Return [x, y] of the center of cell containing provided text 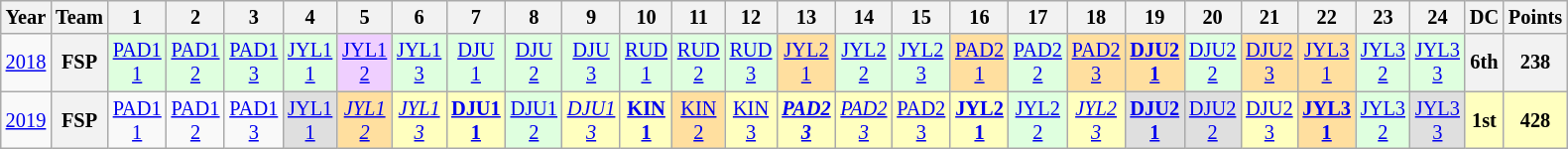
14 [865, 17]
6th [1484, 63]
9 [591, 17]
KIN3 [752, 120]
KIN2 [698, 120]
4 [309, 17]
1st [1484, 120]
RUD3 [752, 63]
DJU12 [534, 120]
6 [419, 17]
16 [980, 17]
18 [1097, 17]
PAD21 [980, 63]
2019 [26, 120]
RUD1 [647, 63]
Points [1535, 17]
22 [1327, 17]
238 [1535, 63]
15 [920, 17]
Year [26, 17]
DJU1 [476, 63]
428 [1535, 120]
11 [698, 17]
DJU3 [591, 63]
2 [196, 17]
Team [79, 17]
RUD2 [698, 63]
PAD22 [1037, 63]
10 [647, 17]
3 [254, 17]
7 [476, 17]
DJU13 [591, 120]
13 [805, 17]
2018 [26, 63]
DJU11 [476, 120]
5 [365, 17]
1 [137, 17]
24 [1438, 17]
19 [1154, 17]
20 [1212, 17]
17 [1037, 17]
DC [1484, 17]
KIN1 [647, 120]
21 [1269, 17]
23 [1383, 17]
DJU2 [534, 63]
12 [752, 17]
8 [534, 17]
